Capture the cell that displays the provided text and extract its (X, Y) central coordinate. 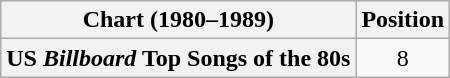
US Billboard Top Songs of the 80s (178, 58)
Chart (1980–1989) (178, 20)
8 (403, 58)
Position (403, 20)
